Identify which cell holds the provided text, then report its (x, y) central coordinate. 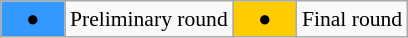
Preliminary round (149, 19)
Final round (352, 19)
